Find where the given text appears and provide that cell's center as [x, y] coordinate. 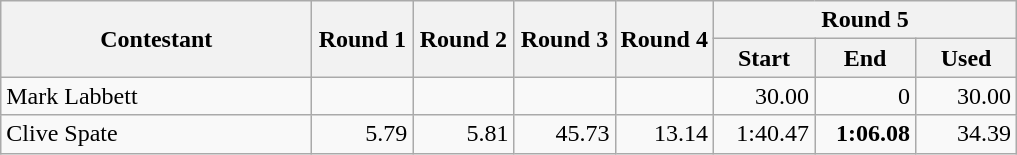
Contestant [156, 39]
Round 1 [362, 39]
Round 3 [564, 39]
Round 5 [864, 20]
5.79 [362, 134]
1:40.47 [764, 134]
45.73 [564, 134]
Round 2 [464, 39]
Clive Spate [156, 134]
5.81 [464, 134]
Mark Labbett [156, 96]
Start [764, 58]
Round 4 [664, 39]
34.39 [966, 134]
1:06.08 [864, 134]
End [864, 58]
Used [966, 58]
13.14 [664, 134]
0 [864, 96]
